From the cell containing the given text, extract its center point as [X, Y] coordinate. 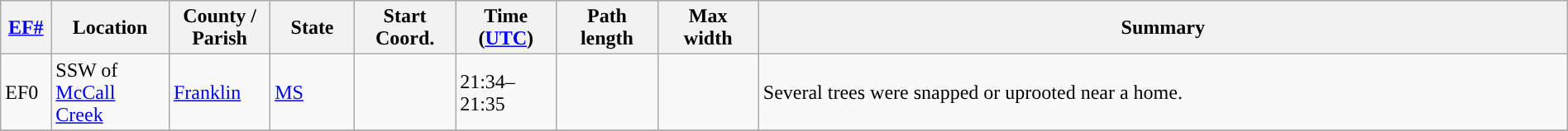
MS [313, 92]
SSW of McCall Creek [111, 92]
21:34–21:35 [506, 92]
Location [111, 28]
Max width [708, 28]
State [313, 28]
EF0 [26, 92]
Path length [607, 28]
Start Coord. [404, 28]
Time (UTC) [506, 28]
County / Parish [219, 28]
EF# [26, 28]
Several trees were snapped or uprooted near a home. [1163, 92]
Franklin [219, 92]
Summary [1163, 28]
